Provide the [x, y] coordinate of the cell's center where the given text is located.  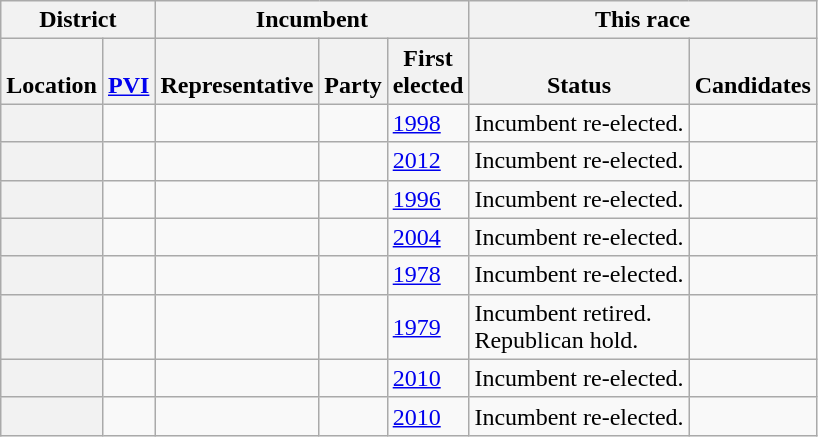
1978 [428, 275]
PVI [128, 72]
2012 [428, 161]
Incumbent [312, 20]
Representative [237, 72]
1998 [428, 123]
1979 [428, 326]
2004 [428, 237]
Status [579, 72]
Candidates [752, 72]
1996 [428, 199]
Firstelected [428, 72]
Party [353, 72]
Incumbent retired.Republican hold. [579, 326]
Location [52, 72]
District [78, 20]
This race [642, 20]
